Detect which cell encompasses the target text, then output its (X, Y) center coordinate. 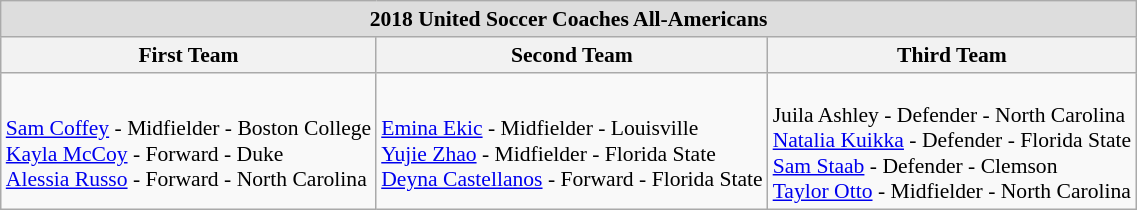
Second Team (572, 55)
Third Team (952, 55)
First Team (188, 55)
Sam Coffey - Midfielder - Boston College Kayla McCoy - Forward - Duke Alessia Russo - Forward - North Carolina (188, 141)
2018 United Soccer Coaches All-Americans (568, 19)
Emina Ekic - Midfielder - Louisville Yujie Zhao - Midfielder - Florida State Deyna Castellanos - Forward - Florida State (572, 141)
